Identify which cell holds the provided text, then report its [x, y] central coordinate. 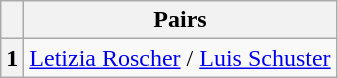
Letizia Roscher / Luis Schuster [180, 58]
Pairs [180, 20]
1 [12, 58]
